Find where the given text appears and provide that cell's center as [x, y] coordinate. 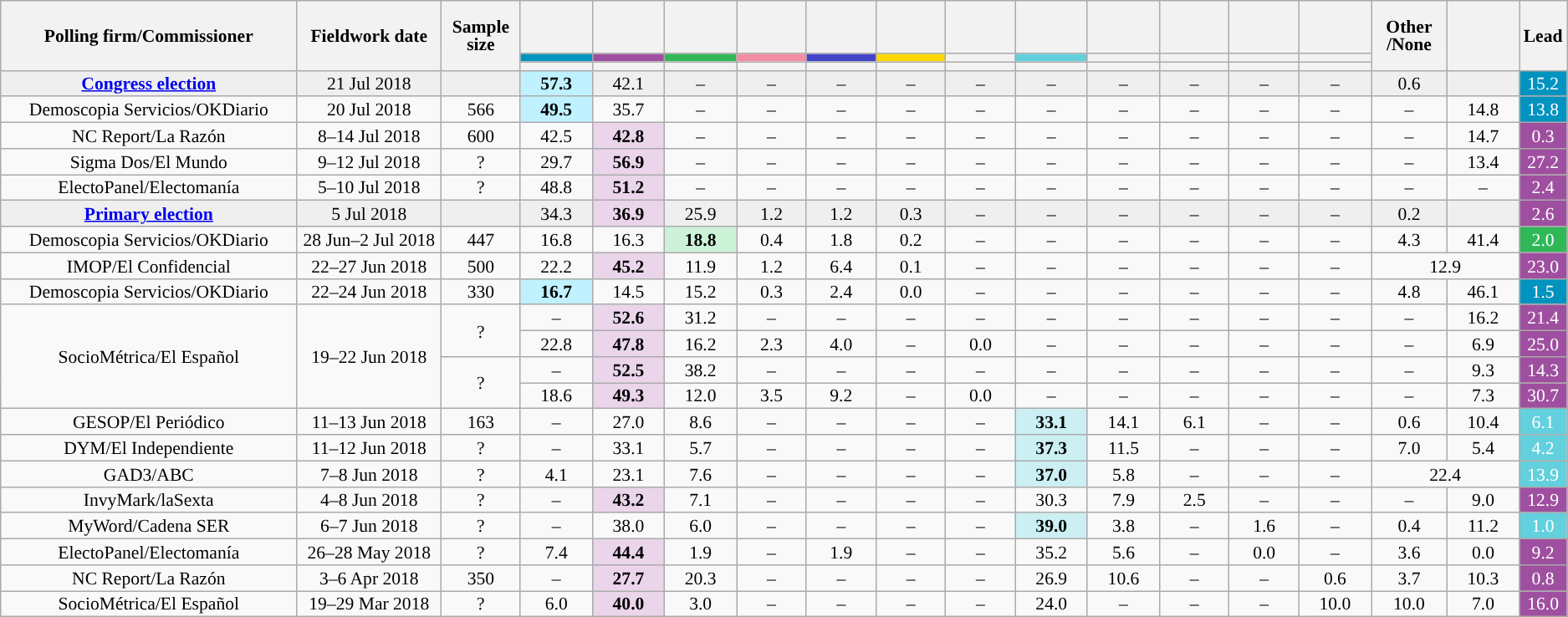
16.7 [556, 291]
41.4 [1483, 239]
350 [481, 579]
10.4 [1483, 421]
DYM/El Independiente [149, 448]
52.5 [628, 370]
2.5 [1194, 500]
Primary election [149, 214]
2.0 [1544, 239]
35.2 [1051, 552]
12.0 [701, 396]
13.9 [1544, 473]
MyWord/Cadena SER [149, 527]
2.3 [771, 344]
4.2 [1544, 448]
29.7 [556, 162]
57.3 [556, 84]
330 [481, 291]
GAD3/ABC [149, 473]
11.2 [1483, 527]
9–12 Jul 2018 [370, 162]
3.6 [1410, 552]
38.0 [628, 527]
43.2 [628, 500]
4.8 [1410, 291]
37.0 [1051, 473]
45.2 [628, 266]
22.2 [556, 266]
21.4 [1544, 318]
3.5 [771, 396]
20 Jul 2018 [370, 110]
3–6 Apr 2018 [370, 579]
13.4 [1483, 162]
42.5 [556, 135]
31.2 [701, 318]
16.8 [556, 239]
Sample size [481, 35]
51.2 [628, 187]
4.1 [556, 473]
23.1 [628, 473]
36.9 [628, 214]
11–12 Jun 2018 [370, 448]
6.4 [841, 266]
4.0 [841, 344]
14.1 [1123, 421]
14.8 [1483, 110]
5–10 Jul 2018 [370, 187]
46.1 [1483, 291]
7.9 [1123, 500]
0.1 [910, 266]
26–28 May 2018 [370, 552]
5.8 [1123, 473]
7.1 [701, 500]
35.7 [628, 110]
1.0 [1544, 527]
7.4 [556, 552]
IMOP/El Confidencial [149, 266]
4.3 [1410, 239]
6–7 Jun 2018 [370, 527]
9.0 [1483, 500]
42.1 [628, 84]
37.3 [1051, 448]
34.3 [556, 214]
500 [481, 266]
27.2 [1544, 162]
21 Jul 2018 [370, 84]
11.5 [1123, 448]
7.6 [701, 473]
7–8 Jun 2018 [370, 473]
49.5 [556, 110]
Fieldwork date [370, 35]
1.5 [1544, 291]
49.3 [628, 396]
52.6 [628, 318]
22.8 [556, 344]
Polling firm/Commissioner [149, 35]
566 [481, 110]
6.9 [1483, 344]
5.7 [701, 448]
19–29 Mar 2018 [370, 604]
Other/None [1410, 35]
22–27 Jun 2018 [370, 266]
13.8 [1544, 110]
56.9 [628, 162]
3.8 [1123, 527]
26.9 [1051, 579]
4–8 Jun 2018 [370, 500]
47.8 [628, 344]
22–24 Jun 2018 [370, 291]
40.0 [628, 604]
16.3 [628, 239]
20.3 [701, 579]
14.3 [1544, 370]
GESOP/El Periódico [149, 421]
38.2 [701, 370]
27.7 [628, 579]
10.6 [1123, 579]
447 [481, 239]
0.8 [1544, 579]
8–14 Jul 2018 [370, 135]
27.0 [628, 421]
163 [481, 421]
2.6 [1544, 214]
18.8 [701, 239]
InvyMark/laSexta [149, 500]
28 Jun–2 Jul 2018 [370, 239]
23.0 [1544, 266]
11–13 Jun 2018 [370, 421]
14.7 [1483, 135]
Lead [1544, 35]
9.3 [1483, 370]
39.0 [1051, 527]
5 Jul 2018 [370, 214]
8.6 [701, 421]
30.3 [1051, 500]
44.4 [628, 552]
25.9 [701, 214]
42.8 [628, 135]
3.7 [1410, 579]
18.6 [556, 396]
3.0 [701, 604]
Congress election [149, 84]
Sigma Dos/El Mundo [149, 162]
48.8 [556, 187]
5.4 [1483, 448]
10.3 [1483, 579]
14.5 [628, 291]
22.4 [1445, 473]
1.6 [1264, 527]
11.9 [701, 266]
1.8 [841, 239]
7.3 [1483, 396]
5.6 [1123, 552]
25.0 [1544, 344]
19–22 Jun 2018 [370, 357]
16.0 [1544, 604]
600 [481, 135]
24.0 [1051, 604]
30.7 [1544, 396]
